Find where the given text appears and provide that cell's center as (x, y) coordinate. 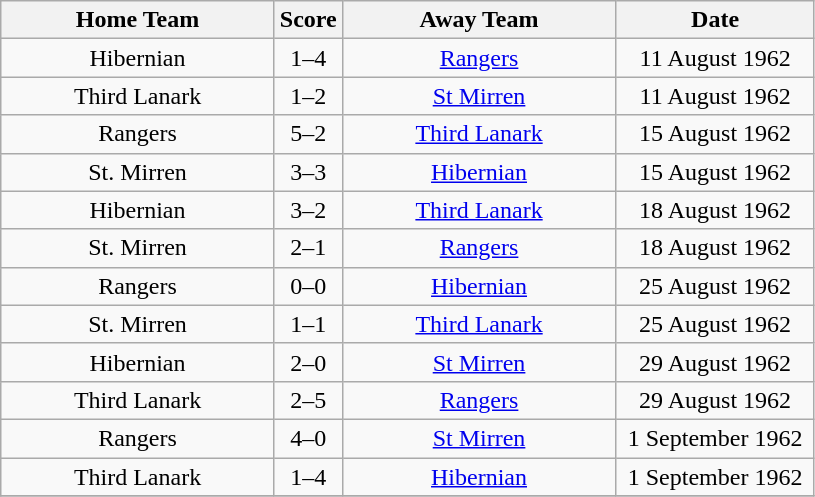
4–0 (308, 438)
3–3 (308, 172)
Date (716, 20)
2–1 (308, 248)
1–1 (308, 324)
5–2 (308, 134)
1–2 (308, 96)
2–5 (308, 400)
Away Team (479, 20)
Score (308, 20)
Home Team (138, 20)
3–2 (308, 210)
2–0 (308, 362)
0–0 (308, 286)
